Extract the (x, y) coordinate from the center of the cell holding the provided text.  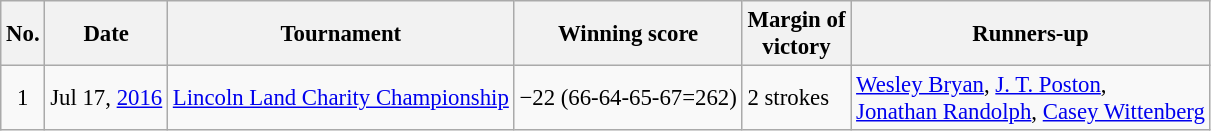
Wesley Bryan, J. T. Poston, Jonathan Randolph, Casey Wittenberg (1030, 98)
Jul 17, 2016 (106, 98)
2 strokes (796, 98)
1 (23, 98)
Margin ofvictory (796, 34)
Tournament (342, 34)
Runners-up (1030, 34)
No. (23, 34)
Lincoln Land Charity Championship (342, 98)
−22 (66-64-65-67=262) (628, 98)
Date (106, 34)
Winning score (628, 34)
